Determine the (X, Y) coordinate at the center of the cell enclosing the given text.  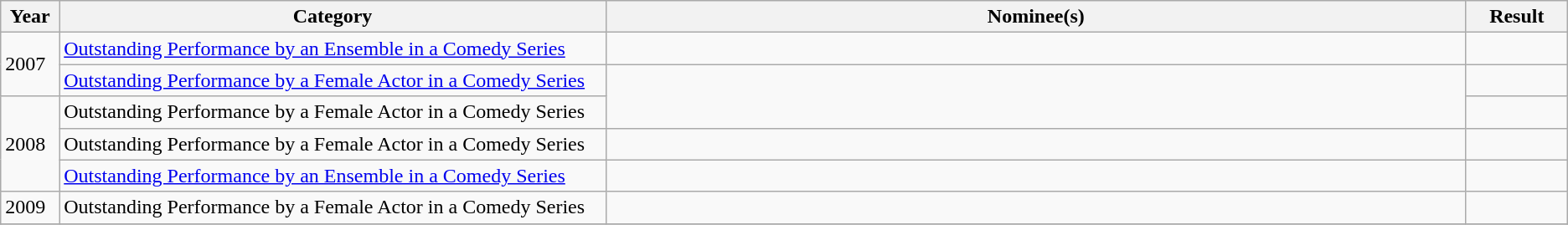
Category (333, 17)
2007 (30, 64)
Year (30, 17)
2009 (30, 207)
Nominee(s) (1035, 17)
2008 (30, 144)
Result (1516, 17)
